Pinpoint the cell where the given text exists, returning its [X, Y] midpoint coordinate. 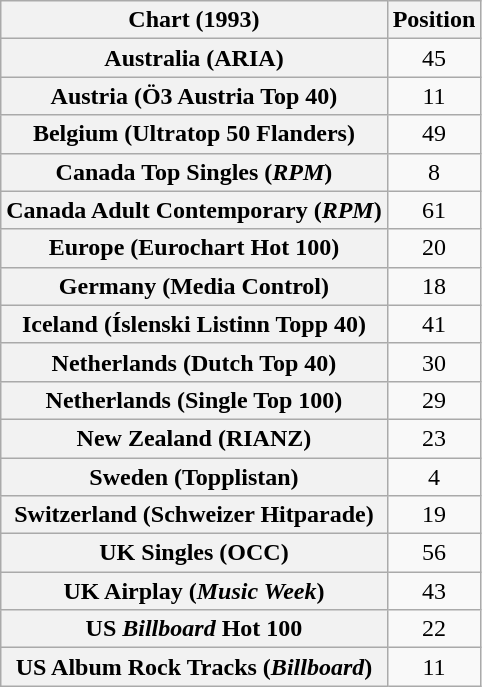
Canada Adult Contemporary (RPM) [194, 210]
UK Singles (OCC) [194, 553]
Canada Top Singles (RPM) [194, 172]
29 [434, 400]
41 [434, 324]
Iceland (Íslenski Listinn Topp 40) [194, 324]
US Album Rock Tracks (Billboard) [194, 667]
45 [434, 58]
Germany (Media Control) [194, 286]
Netherlands (Dutch Top 40) [194, 362]
Australia (ARIA) [194, 58]
Switzerland (Schweizer Hitparade) [194, 515]
20 [434, 248]
Position [434, 20]
Netherlands (Single Top 100) [194, 400]
Austria (Ö3 Austria Top 40) [194, 96]
18 [434, 286]
Europe (Eurochart Hot 100) [194, 248]
UK Airplay (Music Week) [194, 591]
19 [434, 515]
22 [434, 629]
23 [434, 438]
New Zealand (RIANZ) [194, 438]
49 [434, 134]
8 [434, 172]
US Billboard Hot 100 [194, 629]
30 [434, 362]
4 [434, 477]
56 [434, 553]
Chart (1993) [194, 20]
Sweden (Topplistan) [194, 477]
Belgium (Ultratop 50 Flanders) [194, 134]
61 [434, 210]
43 [434, 591]
